Identify which cell holds the provided text, then report its [x, y] central coordinate. 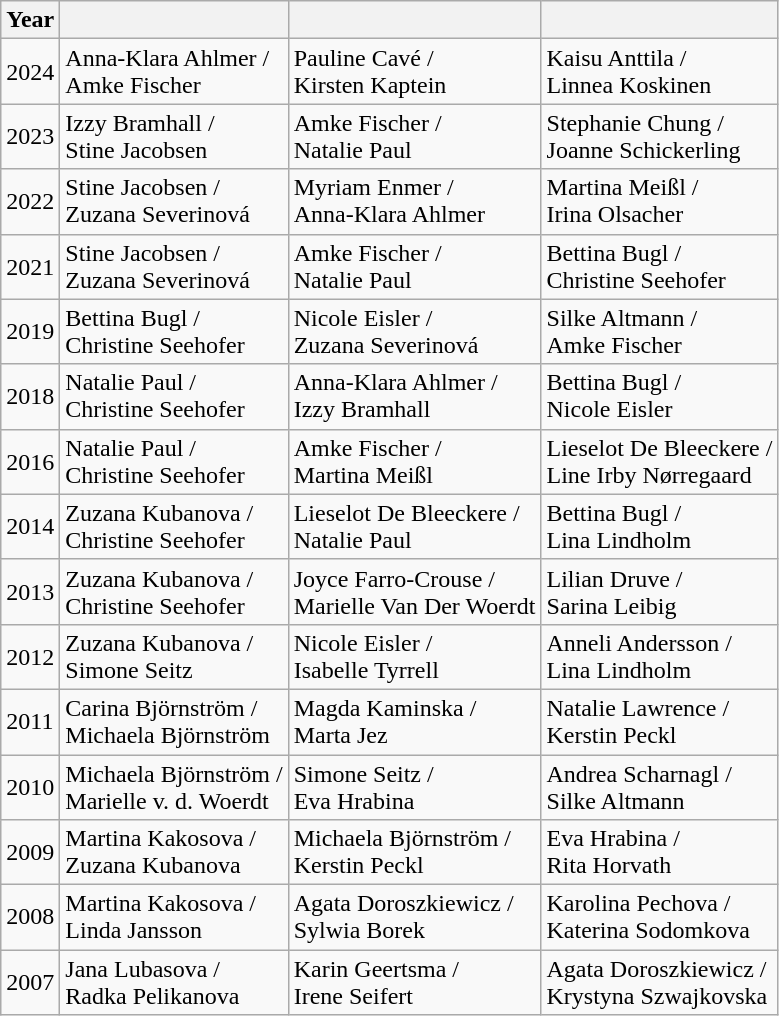
Bettina Bugl /Lina Lindholm [660, 526]
2019 [30, 332]
Anna-Klara Ahlmer /Izzy Bramhall [414, 396]
Lilian Druve /Sarina Leibig [660, 592]
Anna-Klara Ahlmer /Amke Fischer [174, 72]
2010 [30, 786]
Simone Seitz /Eva Hrabina [414, 786]
Zuzana Kubanova /Simone Seitz [174, 656]
2024 [30, 72]
2023 [30, 136]
Andrea Scharnagl /Silke Altmann [660, 786]
2018 [30, 396]
Agata Doroszkiewicz /Sylwia Borek [414, 918]
Stephanie Chung /Joanne Schickerling [660, 136]
Carina Björnström /Michaela Björnström [174, 722]
Kaisu Anttila /Linnea Koskinen [660, 72]
Karolina Pechova /Katerina Sodomkova [660, 918]
Bettina Bugl /Nicole Eisler [660, 396]
Nicole Eisler /Isabelle Tyrrell [414, 656]
Lieselot De Bleeckere /Line Irby Nørregaard [660, 462]
Amke Fischer /Martina Meißl [414, 462]
2014 [30, 526]
Izzy Bramhall /Stine Jacobsen [174, 136]
Lieselot De Bleeckere /Natalie Paul [414, 526]
Eva Hrabina /Rita Horvath [660, 852]
Natalie Lawrence /Kerstin Peckl [660, 722]
Myriam Enmer /Anna-Klara Ahlmer [414, 202]
2011 [30, 722]
Joyce Farro-Crouse /Marielle Van Der Woerdt [414, 592]
2009 [30, 852]
2022 [30, 202]
Karin Geertsma /Irene Seifert [414, 982]
2012 [30, 656]
Silke Altmann /Amke Fischer [660, 332]
Jana Lubasova /Radka Pelikanova [174, 982]
2007 [30, 982]
2013 [30, 592]
2016 [30, 462]
Nicole Eisler /Zuzana Severinová [414, 332]
2008 [30, 918]
Martina Kakosova /Linda Jansson [174, 918]
Martina Kakosova /Zuzana Kubanova [174, 852]
Michaela Björnström /Kerstin Peckl [414, 852]
Martina Meißl /Irina Olsacher [660, 202]
Pauline Cavé /Kirsten Kaptein [414, 72]
Anneli Andersson /Lina Lindholm [660, 656]
2021 [30, 266]
Agata Doroszkiewicz /Krystyna Szwajkovska [660, 982]
Year [30, 20]
Michaela Björnström /Marielle v. d. Woerdt [174, 786]
Magda Kaminska /Marta Jez [414, 722]
